Provide the [X, Y] coordinate of the cell's center where the given text is located.  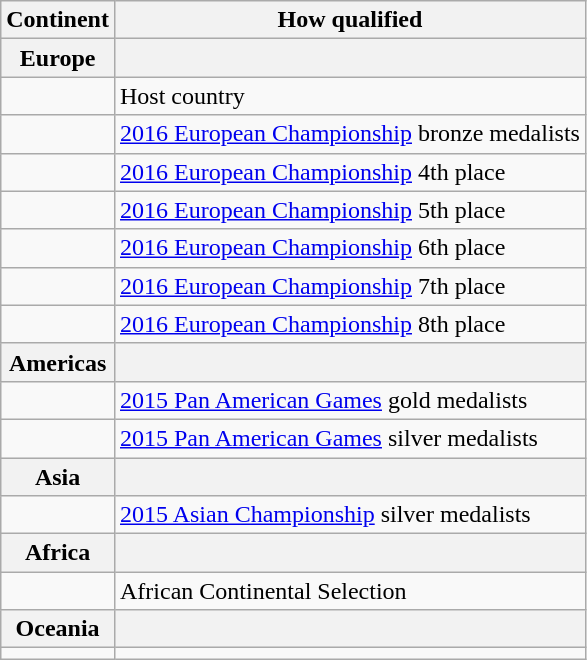
How qualified [350, 20]
Asia [58, 477]
2016 European Championship 5th place [350, 210]
2015 Pan American Games silver medalists [350, 438]
Americas [58, 362]
Africa [58, 553]
2016 European Championship 8th place [350, 324]
Oceania [58, 629]
2016 European Championship 7th place [350, 286]
Europe [58, 58]
2015 Asian Championship silver medalists [350, 515]
African Continental Selection [350, 591]
2016 European Championship bronze medalists [350, 134]
Host country [350, 96]
2016 European Championship 6th place [350, 248]
Continent [58, 20]
2015 Pan American Games gold medalists [350, 400]
2016 European Championship 4th place [350, 172]
